Locate the cell with the specified text and output its (X, Y) center coordinate. 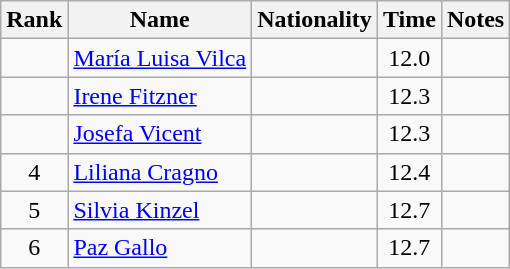
Name (160, 20)
Josefa Vicent (160, 134)
12.0 (409, 58)
Liliana Cragno (160, 172)
Nationality (315, 20)
Silvia Kinzel (160, 210)
5 (34, 210)
Notes (475, 20)
4 (34, 172)
Time (409, 20)
María Luisa Vilca (160, 58)
Paz Gallo (160, 248)
Irene Fitzner (160, 96)
6 (34, 248)
Rank (34, 20)
12.4 (409, 172)
